Return [x, y] of the center of cell containing provided text 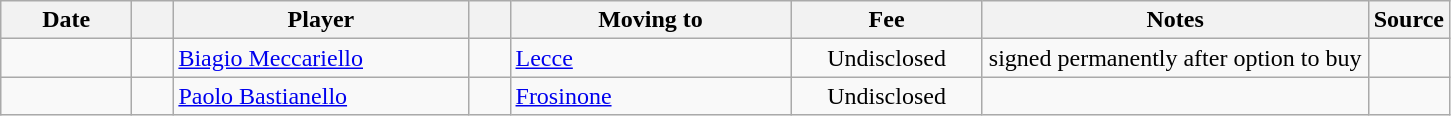
Moving to [650, 20]
Paolo Bastianello [321, 96]
Fee [886, 20]
Source [1408, 20]
Frosinone [650, 96]
Biagio Meccariello [321, 58]
signed permanently after option to buy [1175, 58]
Lecce [650, 58]
Player [321, 20]
Date [66, 20]
Notes [1175, 20]
